Detect which cell encompasses the target text, then output its [x, y] center coordinate. 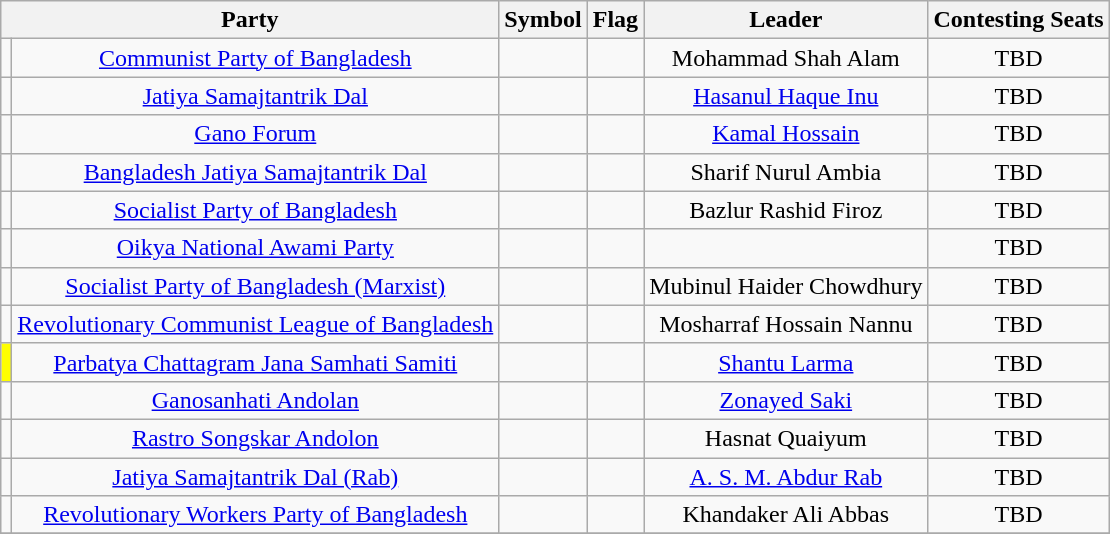
Socialist Party of Bangladesh (Marxist) [256, 286]
Symbol [543, 20]
Khandaker Ali Abbas [786, 515]
Contesting Seats [1018, 20]
Flag [615, 20]
Hasnat Quaiyum [786, 438]
Ganosanhati Andolan [256, 400]
Socialist Party of Bangladesh [256, 210]
Zonayed Saki [786, 400]
Parbatya Chattagram Jana Samhati Samiti [256, 362]
Oikya National Awami Party [256, 248]
Revolutionary Communist League of Bangladesh [256, 324]
Mohammad Shah Alam [786, 58]
Jatiya Samajtantrik Dal [256, 96]
Bangladesh Jatiya Samajtantrik Dal [256, 172]
Leader [786, 20]
Sharif Nurul Ambia [786, 172]
Shantu Larma [786, 362]
A. S. M. Abdur Rab [786, 477]
Gano Forum [256, 134]
Bazlur Rashid Firoz [786, 210]
Revolutionary Workers Party of Bangladesh [256, 515]
Hasanul Haque Inu [786, 96]
Mosharraf Hossain Nannu [786, 324]
Jatiya Samajtantrik Dal (Rab) [256, 477]
Mubinul Haider Chowdhury [786, 286]
Kamal Hossain [786, 134]
Rastro Songskar Andolon [256, 438]
Party [250, 20]
Communist Party of Bangladesh [256, 58]
